From the cell containing the given text, extract its center point as (x, y) coordinate. 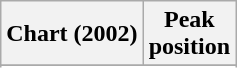
Chart (2002) (72, 34)
Peakposition (189, 34)
